For the text-containing cell, return its midpoint in [X, Y] coordinate format. 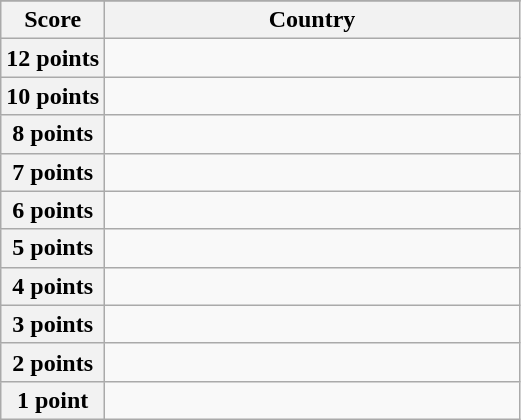
4 points [53, 286]
2 points [53, 362]
Score [53, 20]
8 points [53, 134]
7 points [53, 172]
5 points [53, 248]
3 points [53, 324]
12 points [53, 58]
6 points [53, 210]
10 points [53, 96]
Country [312, 20]
1 point [53, 400]
